Find where the given text appears and provide that cell's center as (X, Y) coordinate. 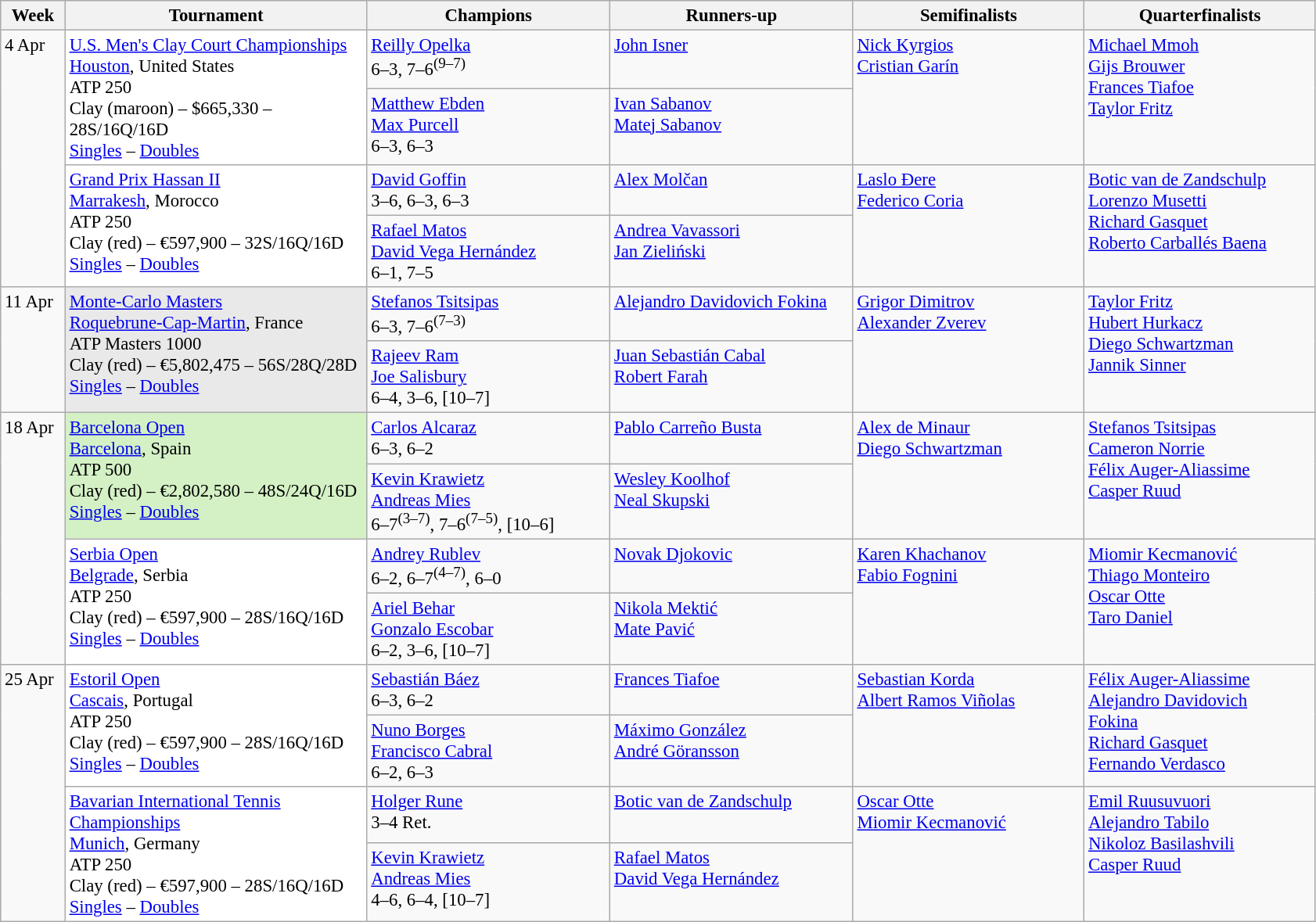
Pablo Carreño Busta (732, 438)
Oscar Otte Miomir Kecmanović (969, 854)
Alejandro Davidovich Fokina (732, 314)
Holger Rune3–4 Ret. (488, 815)
Serbia Open Belgrade, Serbia ATP 250 Clay (red) – €597,900 – 28S/16Q/16D Singles – Doubles (216, 602)
Botic van de Zandschulp Lorenzo Musetti Richard Gasquet Roberto Carballés Baena (1200, 226)
Nikola Mektić Mate Pavić (732, 629)
Bavarian International Tennis Championships Munich, Germany ATP 250 Clay (red) – €597,900 – 28S/16Q/16D Singles – Doubles (216, 854)
Nick Kyrgios Cristian Garín (969, 99)
Ariel Behar Gonzalo Escobar 6–2, 3–6, [10–7] (488, 629)
18 Apr (33, 539)
U.S. Men's Clay Court Championships Houston, United States ATP 250 Clay (maroon) – $665,330 – 28S/16Q/16D Singles – Doubles (216, 99)
Carlos Alcaraz 6–3, 6–2 (488, 438)
Kevin Krawietz Andreas Mies4–6, 6–4, [10–7] (488, 882)
Stefanos Tsitsipas Cameron Norrie Félix Auger-Aliassime Casper Ruud (1200, 475)
Emil Ruusuvuori Alejandro Tabilo Nikoloz Basilashvili Casper Ruud (1200, 854)
Quarterfinalists (1200, 16)
Máximo González André Göransson (732, 751)
Week (33, 16)
Barcelona Open Barcelona, Spain ATP 500 Clay (red) – €2,802,580 – 48S/24Q/16D Singles – Doubles (216, 475)
Laslo Đere Federico Coria (969, 226)
Alex Molčan (732, 191)
Félix Auger-Aliassime Alejandro Davidovich Fokina Richard Gasquet Fernando Verdasco (1200, 726)
Juan Sebastián Cabal Robert Farah (732, 377)
Miomir Kecmanović Thiago Monteiro Oscar Otte Taro Daniel (1200, 602)
4 Apr (33, 160)
John Isner (732, 59)
Novak Djokovic (732, 566)
Tournament (216, 16)
Sebastian Korda Albert Ramos Viñolas (969, 726)
Estoril Open Cascais, Portugal ATP 250 Clay (red) – €597,900 – 28S/16Q/16D Singles – Doubles (216, 726)
Andrea Vavassori Jan Zieliński (732, 252)
Rafael Matos David Vega Hernández (732, 882)
Champions (488, 16)
Semifinalists (969, 16)
Stefanos Tsitsipas 6–3, 7–6(7–3) (488, 314)
Botic van de Zandschulp (732, 815)
25 Apr (33, 793)
Michael Mmoh Gijs Brouwer Frances Tiafoe Taylor Fritz (1200, 99)
Sebastián Báez 6–3, 6–2 (488, 690)
Wesley Koolhof Neal Skupski (732, 501)
Monte-Carlo Masters Roquebrune-Cap-Martin, France ATP Masters 1000 Clay (red) – €5,802,475 – 56S/28Q/28D Singles – Doubles (216, 350)
Taylor Fritz Hubert Hurkacz Diego Schwartzman Jannik Sinner (1200, 350)
11 Apr (33, 350)
Alex de Minaur Diego Schwartzman (969, 475)
Ivan Sabanov Matej Sabanov (732, 127)
Runners-up (732, 16)
Andrey Rublev6–2, 6–7(4–7), 6–0 (488, 566)
Rafael Matos David Vega Hernández 6–1, 7–5 (488, 252)
Grigor Dimitrov Alexander Zverev (969, 350)
Kevin Krawietz Andreas Mies 6–7(3–7), 7–6(7–5), [10–6] (488, 501)
Karen Khachanov Fabio Fognini (969, 602)
Reilly Opelka 6–3, 7–6(9–7) (488, 59)
Frances Tiafoe (732, 690)
Matthew Ebden Max Purcell 6–3, 6–3 (488, 127)
David Goffin 3–6, 6–3, 6–3 (488, 191)
Grand Prix Hassan II Marrakesh, Morocco ATP 250 Clay (red) – €597,900 – 32S/16Q/16D Singles – Doubles (216, 226)
Nuno Borges Francisco Cabral 6–2, 6–3 (488, 751)
Rajeev Ram Joe Salisbury 6–4, 3–6, [10–7] (488, 377)
